Locate the cell with the specified text and output its [X, Y] center coordinate. 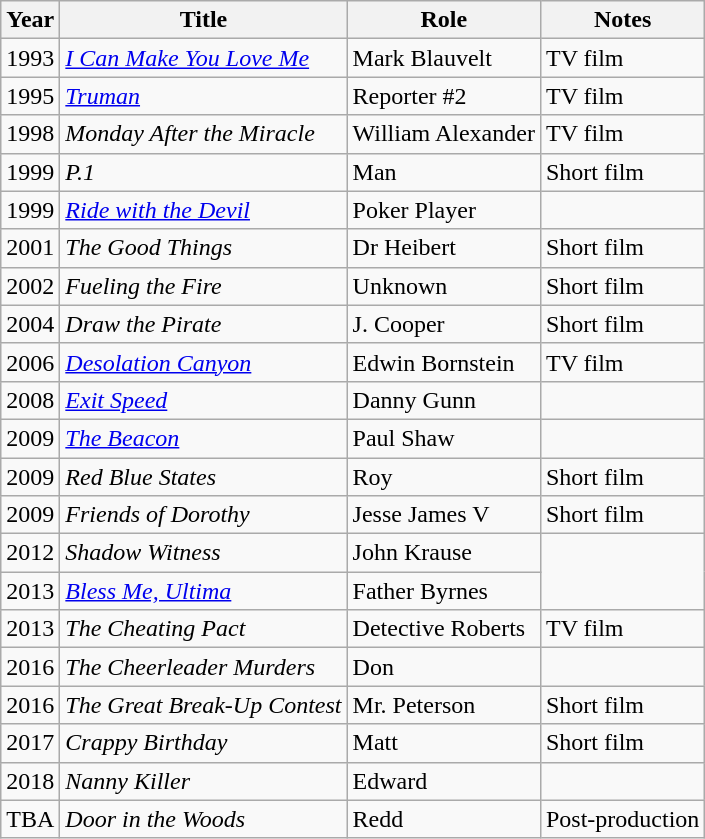
1995 [30, 96]
Mark Blauvelt [444, 58]
Desolation Canyon [204, 362]
Bless Me, Ultima [204, 591]
Ride with the Devil [204, 210]
Jesse James V [444, 515]
P.1 [204, 172]
William Alexander [444, 134]
Matt [444, 743]
The Beacon [204, 438]
2004 [30, 324]
J. Cooper [444, 324]
2008 [30, 400]
Year [30, 20]
Shadow Witness [204, 553]
Don [444, 667]
2017 [30, 743]
Door in the Woods [204, 819]
Friends of Dorothy [204, 515]
2006 [30, 362]
2012 [30, 553]
Red Blue States [204, 477]
Man [444, 172]
1993 [30, 58]
2001 [30, 248]
2018 [30, 781]
Draw the Pirate [204, 324]
Redd [444, 819]
Notes [622, 20]
Roy [444, 477]
Danny Gunn [444, 400]
Detective Roberts [444, 629]
The Great Break-Up Contest [204, 705]
Exit Speed [204, 400]
Truman [204, 96]
2002 [30, 286]
Paul Shaw [444, 438]
Title [204, 20]
Father Byrnes [444, 591]
Unknown [444, 286]
Reporter #2 [444, 96]
Fueling the Fire [204, 286]
The Cheating Pact [204, 629]
1998 [30, 134]
Post-production [622, 819]
The Cheerleader Murders [204, 667]
TBA [30, 819]
Edward [444, 781]
Monday After the Miracle [204, 134]
Crappy Birthday [204, 743]
John Krause [444, 553]
I Can Make You Love Me [204, 58]
Nanny Killer [204, 781]
Dr Heibert [444, 248]
Role [444, 20]
Edwin Bornstein [444, 362]
The Good Things [204, 248]
Mr. Peterson [444, 705]
Poker Player [444, 210]
